Scan for the cell matching the given text and deliver its [x, y] coordinate at center. 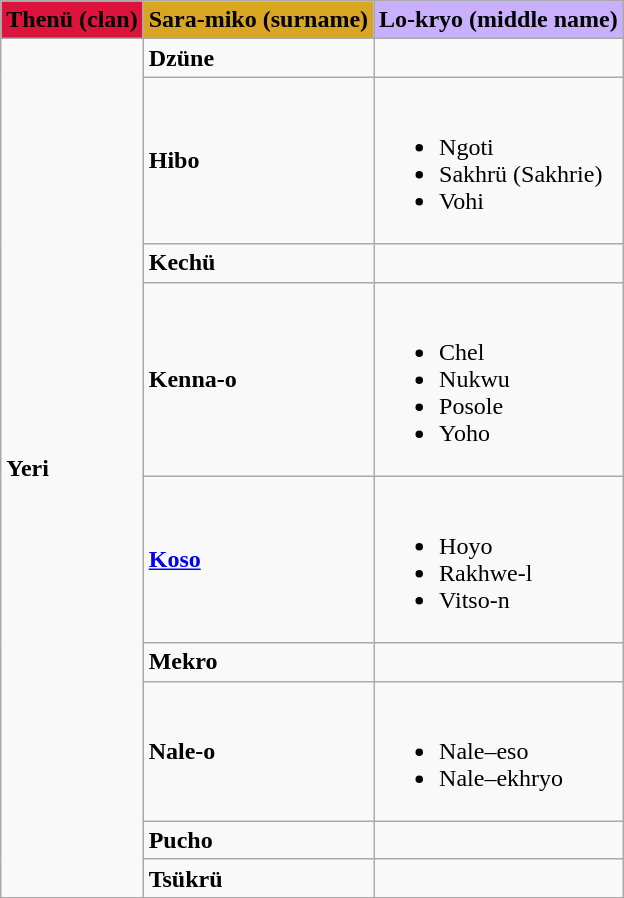
HoyoRakhwe-lVitso-n [499, 560]
Dzüne [258, 58]
Tsükrü [258, 878]
Thenü (clan) [72, 20]
Nale–esoNale–ekhryo [499, 751]
Nale-o [258, 751]
Kechü [258, 263]
Lo-kryo (middle name) [499, 20]
Hibo [258, 160]
Kenna-o [258, 379]
Sara-miko (surname) [258, 20]
Pucho [258, 840]
Mekro [258, 662]
Koso [258, 560]
Yeri [72, 468]
ChelNukwuPosoleYoho [499, 379]
NgotiSakhrü (Sakhrie)Vohi [499, 160]
